Capture the cell that displays the provided text and extract its [x, y] central coordinate. 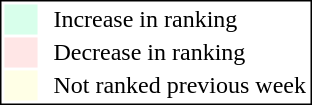
Increase in ranking [180, 19]
Decrease in ranking [180, 53]
Not ranked previous week [180, 85]
